Return the (X, Y) coordinate for the center point of the cell that contains the specified text.  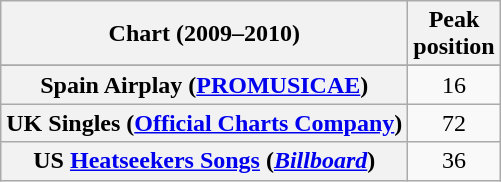
Peakposition (454, 34)
Chart (2009–2010) (204, 34)
72 (454, 123)
Spain Airplay (PROMUSICAE) (204, 85)
US Heatseekers Songs (Billboard) (204, 161)
36 (454, 161)
16 (454, 85)
UK Singles (Official Charts Company) (204, 123)
